Capture the cell that displays the provided text and extract its (x, y) central coordinate. 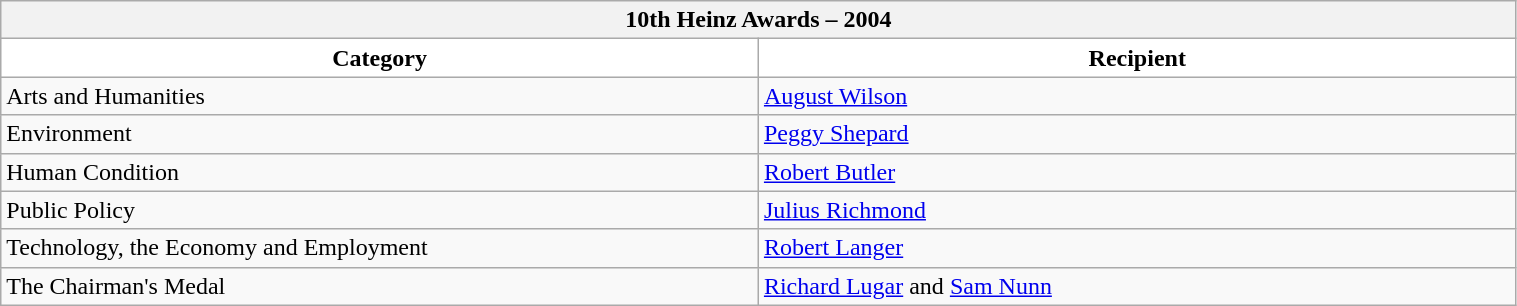
Recipient (1137, 58)
Robert Butler (1137, 172)
10th Heinz Awards – 2004 (758, 20)
Technology, the Economy and Employment (380, 248)
Environment (380, 134)
Robert Langer (1137, 248)
Human Condition (380, 172)
Richard Lugar and Sam Nunn (1137, 286)
The Chairman's Medal (380, 286)
Arts and Humanities (380, 96)
Julius Richmond (1137, 210)
Public Policy (380, 210)
Category (380, 58)
August Wilson (1137, 96)
Peggy Shepard (1137, 134)
